Output the [x, y] coordinate of the center of the cell containing the given text.  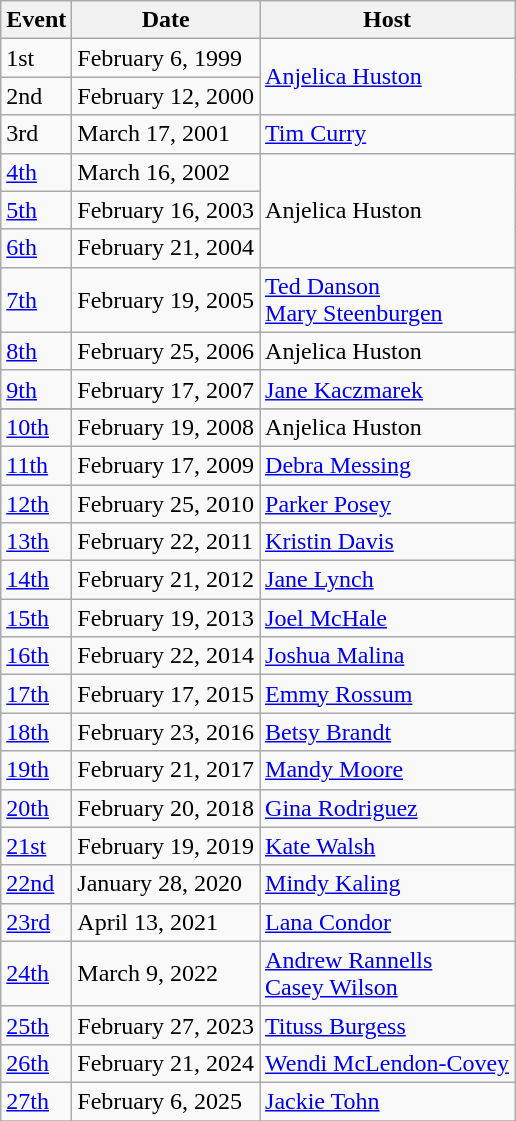
6th [36, 248]
February 22, 2014 [166, 656]
March 9, 2022 [166, 974]
February 17, 2007 [166, 389]
10th [36, 427]
March 17, 2001 [166, 134]
23rd [36, 922]
Kate Walsh [388, 846]
17th [36, 694]
February 19, 2005 [166, 300]
2nd [36, 96]
Joshua Malina [388, 656]
Betsy Brandt [388, 732]
February 6, 2025 [166, 1101]
February 17, 2015 [166, 694]
February 21, 2024 [166, 1063]
4th [36, 172]
20th [36, 808]
Wendi McLendon-Covey [388, 1063]
Date [166, 20]
15th [36, 618]
Event [36, 20]
April 13, 2021 [166, 922]
February 21, 2017 [166, 770]
11th [36, 465]
February 25, 2010 [166, 503]
18th [36, 732]
21st [36, 846]
March 16, 2002 [166, 172]
22nd [36, 884]
1st [36, 58]
February 12, 2000 [166, 96]
February 23, 2016 [166, 732]
Kristin Davis [388, 542]
14th [36, 580]
12th [36, 503]
February 19, 2013 [166, 618]
February 20, 2018 [166, 808]
7th [36, 300]
Gina Rodriguez [388, 808]
5th [36, 210]
February 17, 2009 [166, 465]
Jane Kaczmarek [388, 389]
16th [36, 656]
24th [36, 974]
Jane Lynch [388, 580]
Mindy Kaling [388, 884]
February 16, 2003 [166, 210]
Lana Condor [388, 922]
January 28, 2020 [166, 884]
February 25, 2006 [166, 351]
19th [36, 770]
8th [36, 351]
February 21, 2004 [166, 248]
February 19, 2008 [166, 427]
Andrew Rannells Casey Wilson [388, 974]
Joel McHale [388, 618]
3rd [36, 134]
February 27, 2023 [166, 1025]
Tim Curry [388, 134]
Parker Posey [388, 503]
Mandy Moore [388, 770]
Jackie Tohn [388, 1101]
Debra Messing [388, 465]
25th [36, 1025]
Host [388, 20]
26th [36, 1063]
Tituss Burgess [388, 1025]
February 22, 2011 [166, 542]
27th [36, 1101]
13th [36, 542]
February 21, 2012 [166, 580]
February 19, 2019 [166, 846]
Ted Danson Mary Steenburgen [388, 300]
Emmy Rossum [388, 694]
February 6, 1999 [166, 58]
9th [36, 389]
